Output the [X, Y] coordinate of the center of the cell containing the given text.  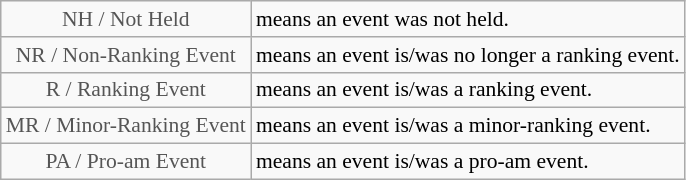
NR / Non-Ranking Event [126, 55]
R / Ranking Event [126, 90]
means an event is/was a minor-ranking event. [468, 126]
means an event is/was a ranking event. [468, 90]
MR / Minor-Ranking Event [126, 126]
means an event is/was no longer a ranking event. [468, 55]
PA / Pro-am Event [126, 162]
means an event was not held. [468, 19]
NH / Not Held [126, 19]
means an event is/was a pro-am event. [468, 162]
